Provide the (x, y) coordinate of the cell's center where the given text is located.  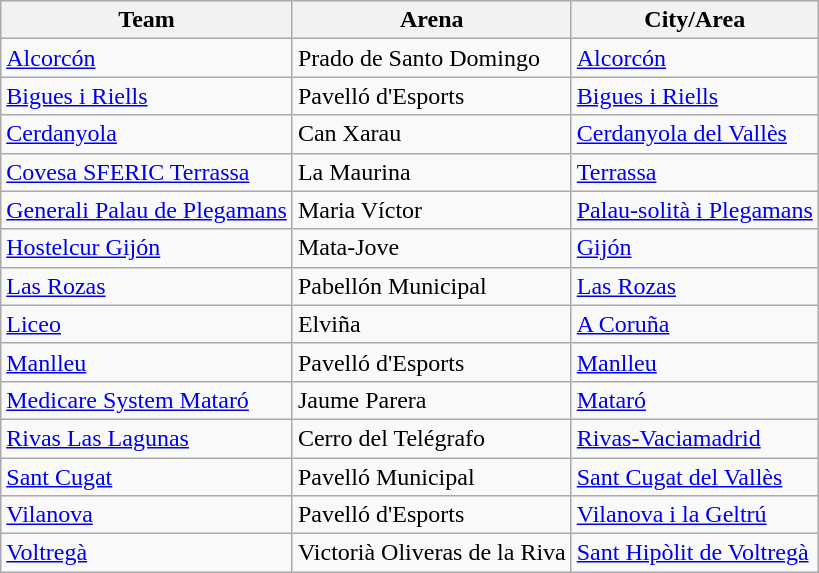
Prado de Santo Domingo (432, 58)
Team (147, 20)
Medicare System Mataró (147, 400)
Elviña (432, 324)
Mataró (694, 400)
Rivas Las Lagunas (147, 438)
Hostelcur Gijón (147, 248)
Palau-solità i Plegamans (694, 210)
Jaume Parera (432, 400)
City/Area (694, 20)
Mata-Jove (432, 248)
Voltregà (147, 553)
Generali Palau de Plegamans (147, 210)
Cerro del Telégrafo (432, 438)
Maria Víctor (432, 210)
Liceo (147, 324)
Cerdanyola (147, 134)
Pavelló Municipal (432, 477)
La Maurina (432, 172)
Gijón (694, 248)
A Coruña (694, 324)
Arena (432, 20)
Can Xarau (432, 134)
Vilanova (147, 515)
Sant Cugat (147, 477)
Cerdanyola del Vallès (694, 134)
Pabellón Municipal (432, 286)
Victorià Oliveras de la Riva (432, 553)
Terrassa (694, 172)
Vilanova i la Geltrú (694, 515)
Covesa SFERIC Terrassa (147, 172)
Rivas-Vaciamadrid (694, 438)
Sant Hipòlit de Voltregà (694, 553)
Sant Cugat del Vallès (694, 477)
